Return the (X, Y) coordinate for the center point of the cell that contains the specified text.  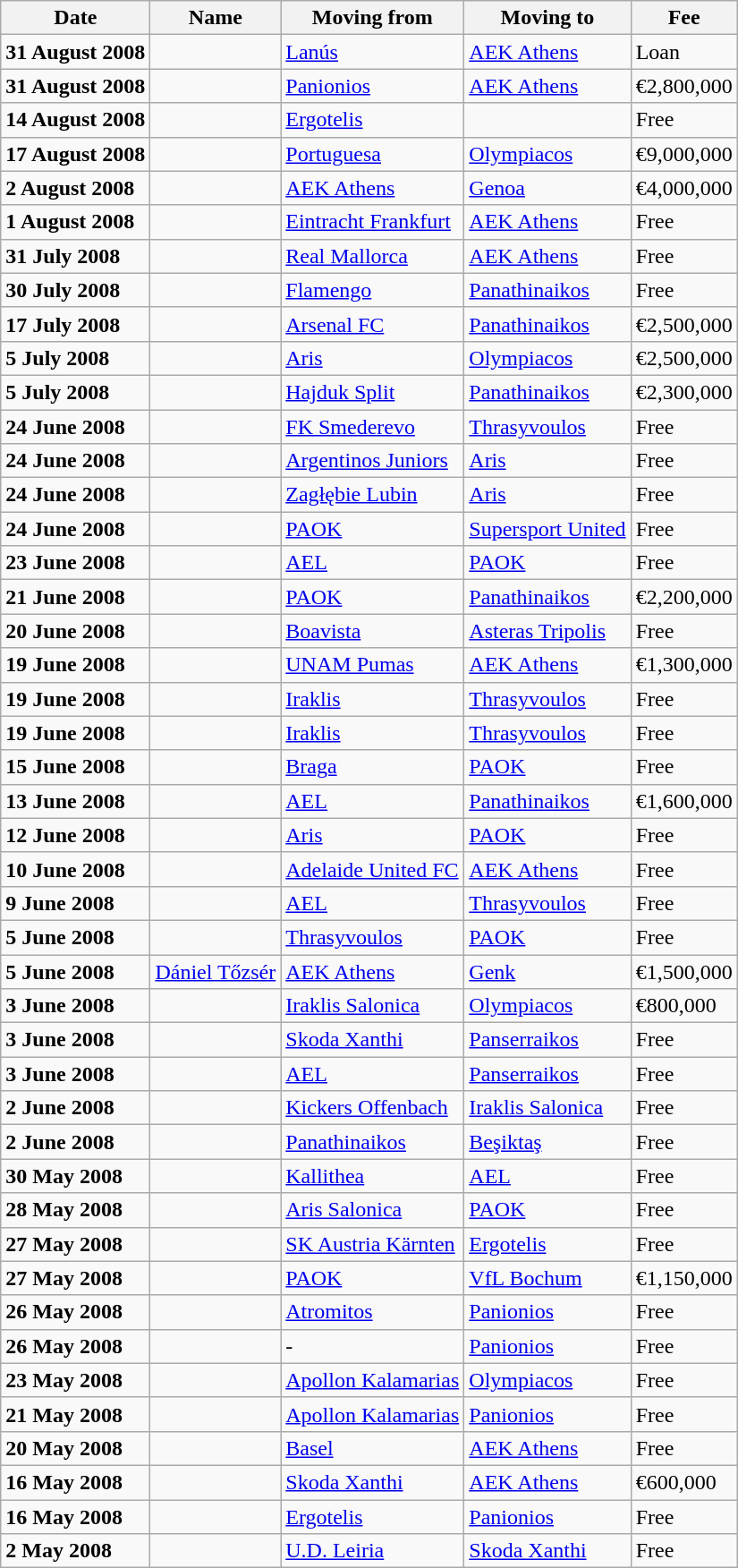
2 May 2008 (75, 1551)
- (372, 1346)
31 July 2008 (75, 256)
14 August 2008 (75, 120)
Arsenal FC (372, 324)
17 July 2008 (75, 324)
12 June 2008 (75, 835)
9 June 2008 (75, 903)
23 June 2008 (75, 563)
Adelaide United FC (372, 869)
VfL Bochum (547, 1278)
SK Austria Kärnten (372, 1244)
15 June 2008 (75, 767)
Argentinos Juniors (372, 461)
€600,000 (683, 1482)
€2,200,000 (683, 597)
Kickers Offenbach (372, 1108)
Asteras Tripolis (547, 631)
10 June 2008 (75, 869)
€1,500,000 (683, 971)
FK Smederevo (372, 427)
13 June 2008 (75, 801)
Supersport United (547, 529)
€800,000 (683, 1006)
U.D. Leiria (372, 1551)
Basel (372, 1448)
€2,300,000 (683, 392)
Atromitos (372, 1312)
Loan (683, 52)
23 May 2008 (75, 1380)
Kallithea (372, 1176)
21 May 2008 (75, 1414)
Hajduk Split (372, 392)
1 August 2008 (75, 222)
Moving to (547, 18)
Fee (683, 18)
UNAM Pumas (372, 665)
2 August 2008 (75, 188)
Date (75, 18)
€4,000,000 (683, 188)
€2,800,000 (683, 86)
28 May 2008 (75, 1210)
Boavista (372, 631)
Real Mallorca (372, 256)
Beşiktaş (547, 1142)
21 June 2008 (75, 597)
€1,150,000 (683, 1278)
Lanús (372, 52)
Portuguesa (372, 154)
Eintracht Frankfurt (372, 222)
30 July 2008 (75, 290)
Genoa (547, 188)
Dániel Tőzsér (216, 971)
Moving from (372, 18)
Flamengo (372, 290)
17 August 2008 (75, 154)
20 May 2008 (75, 1448)
Braga (372, 767)
€1,600,000 (683, 801)
Zagłębie Lubin (372, 495)
€1,300,000 (683, 665)
Aris Salonica (372, 1210)
20 June 2008 (75, 631)
30 May 2008 (75, 1176)
Name (216, 18)
Genk (547, 971)
€9,000,000 (683, 154)
